From the cell containing the given text, extract its center point as (x, y) coordinate. 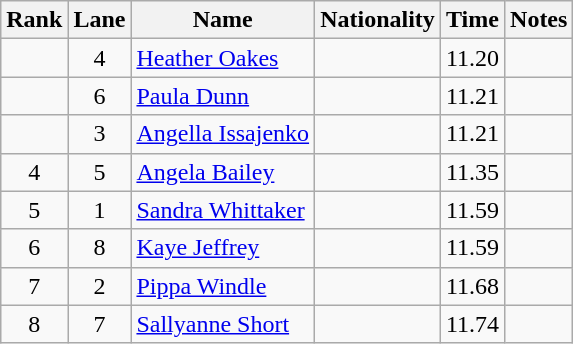
2 (100, 286)
Angela Bailey (223, 172)
3 (100, 134)
11.74 (472, 324)
Kaye Jeffrey (223, 248)
Nationality (378, 20)
Pippa Windle (223, 286)
Name (223, 20)
11.68 (472, 286)
Sandra Whittaker (223, 210)
Heather Oakes (223, 58)
Rank (34, 20)
1 (100, 210)
11.20 (472, 58)
Paula Dunn (223, 96)
Sallyanne Short (223, 324)
Time (472, 20)
Lane (100, 20)
11.35 (472, 172)
Angella Issajenko (223, 134)
Notes (539, 20)
